Search for the cell housing the specified text and yield its [X, Y] center coordinate. 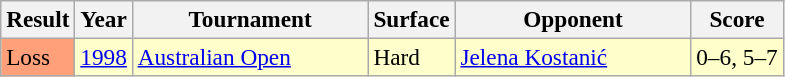
Opponent [573, 19]
Score [737, 19]
Tournament [250, 19]
Australian Open [250, 57]
Hard [412, 57]
0–6, 5–7 [737, 57]
1998 [104, 57]
Result [38, 19]
Jelena Kostanić [573, 57]
Loss [38, 57]
Surface [412, 19]
Year [104, 19]
